Return [X, Y] of the center of cell containing provided text 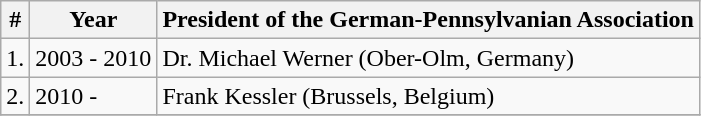
2010 - [94, 96]
2. [16, 96]
2003 - 2010 [94, 58]
President of the German-Pennsylvanian Association [428, 20]
Frank Kessler (Brussels, Belgium) [428, 96]
1. [16, 58]
Dr. Michael Werner (Ober-Olm, Germany) [428, 58]
# [16, 20]
Year [94, 20]
